Find where the given text appears and provide that cell's center as (x, y) coordinate. 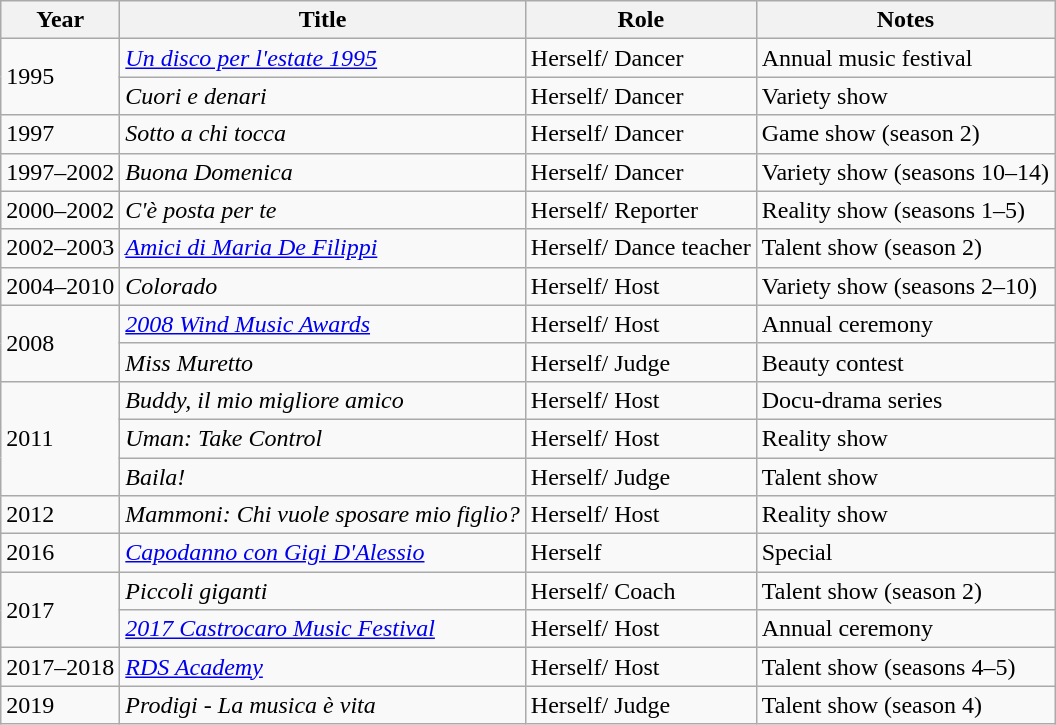
2000–2002 (60, 210)
2002–2003 (60, 248)
1997–2002 (60, 172)
Amici di Maria De Filippi (322, 248)
Year (60, 20)
1997 (60, 134)
Reality show (seasons 1–5) (905, 210)
Talent show (905, 477)
Buona Domenica (322, 172)
Cuori e denari (322, 96)
2019 (60, 705)
Herself/ Reporter (640, 210)
2011 (60, 438)
Baila! (322, 477)
Piccoli giganti (322, 591)
Mammoni: Chi vuole sposare mio figlio? (322, 515)
2017–2018 (60, 667)
2016 (60, 553)
2004–2010 (60, 286)
Uman: Take Control (322, 438)
2017 (60, 610)
Variety show (seasons 2–10) (905, 286)
Variety show (seasons 10–14) (905, 172)
Variety show (905, 96)
Docu-drama series (905, 400)
Beauty contest (905, 362)
2008 Wind Music Awards (322, 324)
Notes (905, 20)
Prodigi - La musica è vita (322, 705)
Role (640, 20)
2012 (60, 515)
Un disco per l'estate 1995 (322, 58)
Capodanno con Gigi D'Alessio (322, 553)
Herself/ Coach (640, 591)
Special (905, 553)
Game show (season 2) (905, 134)
Sotto a chi tocca (322, 134)
1995 (60, 77)
Annual music festival (905, 58)
Herself/ Dance teacher (640, 248)
Talent show (seasons 4–5) (905, 667)
Title (322, 20)
Colorado (322, 286)
Herself (640, 553)
2008 (60, 343)
Talent show (season 4) (905, 705)
RDS Academy (322, 667)
Miss Muretto (322, 362)
Buddy, il mio migliore amico (322, 400)
2017 Castrocaro Music Festival (322, 629)
C'è posta per te (322, 210)
